Pinpoint the cell where the given text exists, returning its (x, y) midpoint coordinate. 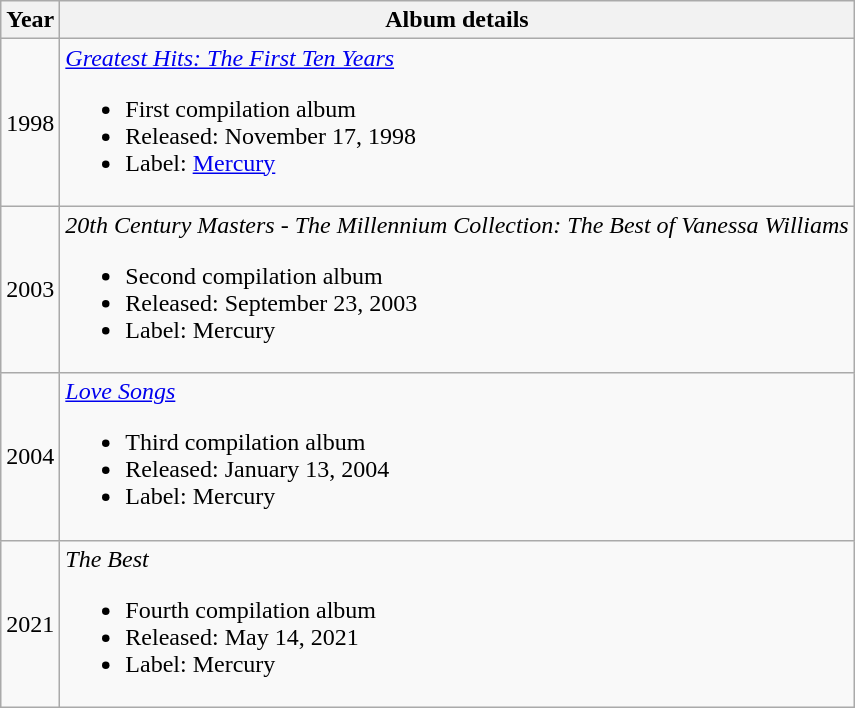
2003 (30, 290)
1998 (30, 122)
20th Century Masters - The Millennium Collection: The Best of Vanessa WilliamsSecond compilation albumReleased: September 23, 2003Label: Mercury (457, 290)
The BestFourth compilation albumReleased: May 14, 2021Label: Mercury (457, 624)
Year (30, 20)
Love SongsThird compilation albumReleased: January 13, 2004Label: Mercury (457, 456)
2004 (30, 456)
2021 (30, 624)
Album details (457, 20)
Greatest Hits: The First Ten YearsFirst compilation albumReleased: November 17, 1998Label: Mercury (457, 122)
